Return (x, y) of the center of cell containing provided text 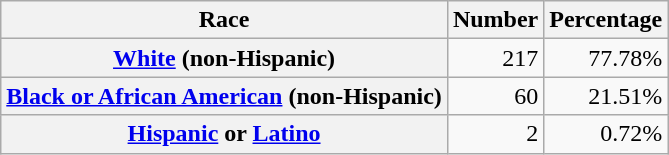
77.78% (606, 58)
2 (495, 134)
White (non-Hispanic) (224, 58)
Number (495, 20)
21.51% (606, 96)
217 (495, 58)
Percentage (606, 20)
Hispanic or Latino (224, 134)
60 (495, 96)
Black or African American (non-Hispanic) (224, 96)
0.72% (606, 134)
Race (224, 20)
